Find where the given text appears and provide that cell's center as (X, Y) coordinate. 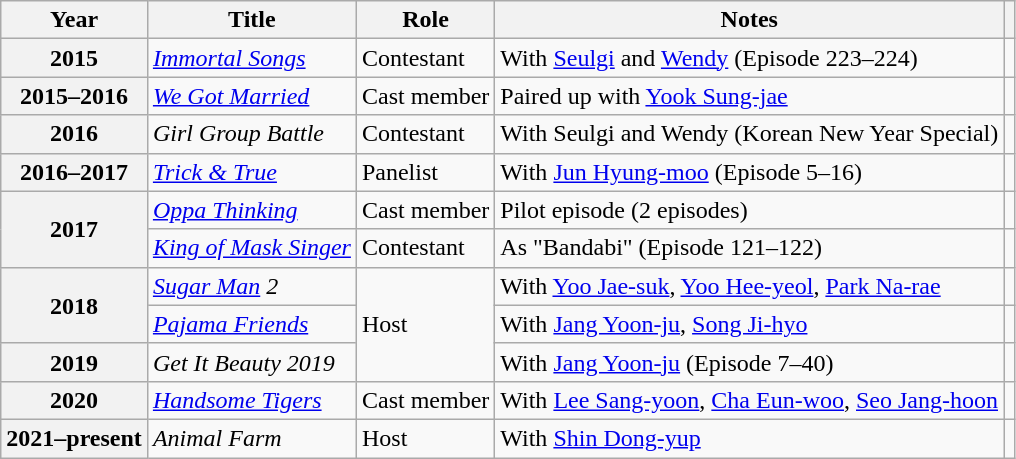
With Jun Hyung-moo (Episode 5–16) (750, 172)
2020 (74, 400)
Year (74, 20)
2021–present (74, 438)
With Jang Yoon-ju, Song Ji-hyo (750, 324)
2017 (74, 229)
Sugar Man 2 (252, 286)
2015 (74, 58)
Girl Group Battle (252, 134)
2016–2017 (74, 172)
Panelist (425, 172)
Handsome Tigers (252, 400)
Get It Beauty 2019 (252, 362)
As "Bandabi" (Episode 121–122) (750, 248)
With Jang Yoon-ju (Episode 7–40) (750, 362)
Role (425, 20)
2015–2016 (74, 96)
Immortal Songs (252, 58)
Notes (750, 20)
King of Mask Singer (252, 248)
With Yoo Jae-suk, Yoo Hee-yeol, Park Na-rae (750, 286)
With Seulgi and Wendy (Korean New Year Special) (750, 134)
Trick & True (252, 172)
With Shin Dong-yup (750, 438)
2019 (74, 362)
Title (252, 20)
2018 (74, 305)
Oppa Thinking (252, 210)
Paired up with Yook Sung-jae (750, 96)
Animal Farm (252, 438)
We Got Married (252, 96)
2016 (74, 134)
With Lee Sang-yoon, Cha Eun-woo, Seo Jang-hoon (750, 400)
Pilot episode (2 episodes) (750, 210)
With Seulgi and Wendy (Episode 223–224) (750, 58)
Pajama Friends (252, 324)
